Capture the cell that displays the provided text and extract its (x, y) central coordinate. 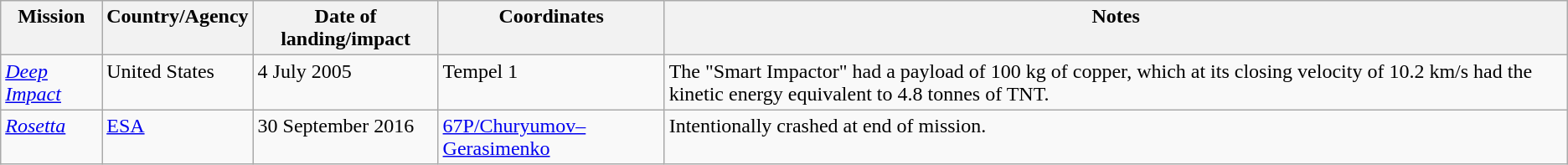
Notes (1116, 28)
Mission (52, 28)
Date of landing/impact (345, 28)
4 July 2005 (345, 82)
Coordinates (551, 28)
Country/Agency (178, 28)
United States (178, 82)
67P/Churyumov–Gerasimenko (551, 137)
Intentionally crashed at end of mission. (1116, 137)
Deep Impact (52, 82)
Rosetta (52, 137)
30 September 2016 (345, 137)
Tempel 1 (551, 82)
ESA (178, 137)
